Output the (x, y) coordinate of the center of the cell containing the given text.  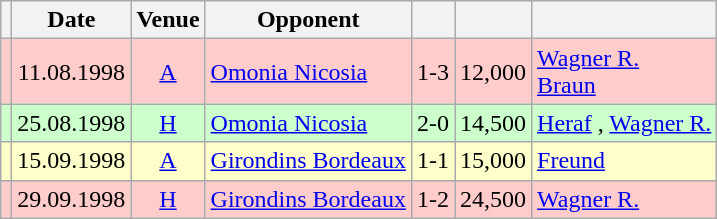
11.08.1998 (72, 72)
Heraf , Wagner R. (624, 123)
Opponent (308, 20)
24,500 (492, 199)
1-1 (432, 161)
15.09.1998 (72, 161)
25.08.1998 (72, 123)
15,000 (492, 161)
Wagner R. (624, 199)
Date (72, 20)
Venue (168, 20)
1-3 (432, 72)
2-0 (432, 123)
Wagner R. Braun (624, 72)
14,500 (492, 123)
29.09.1998 (72, 199)
Freund (624, 161)
1-2 (432, 199)
12,000 (492, 72)
